Provide the (X, Y) coordinate of the cell's center where the given text is located.  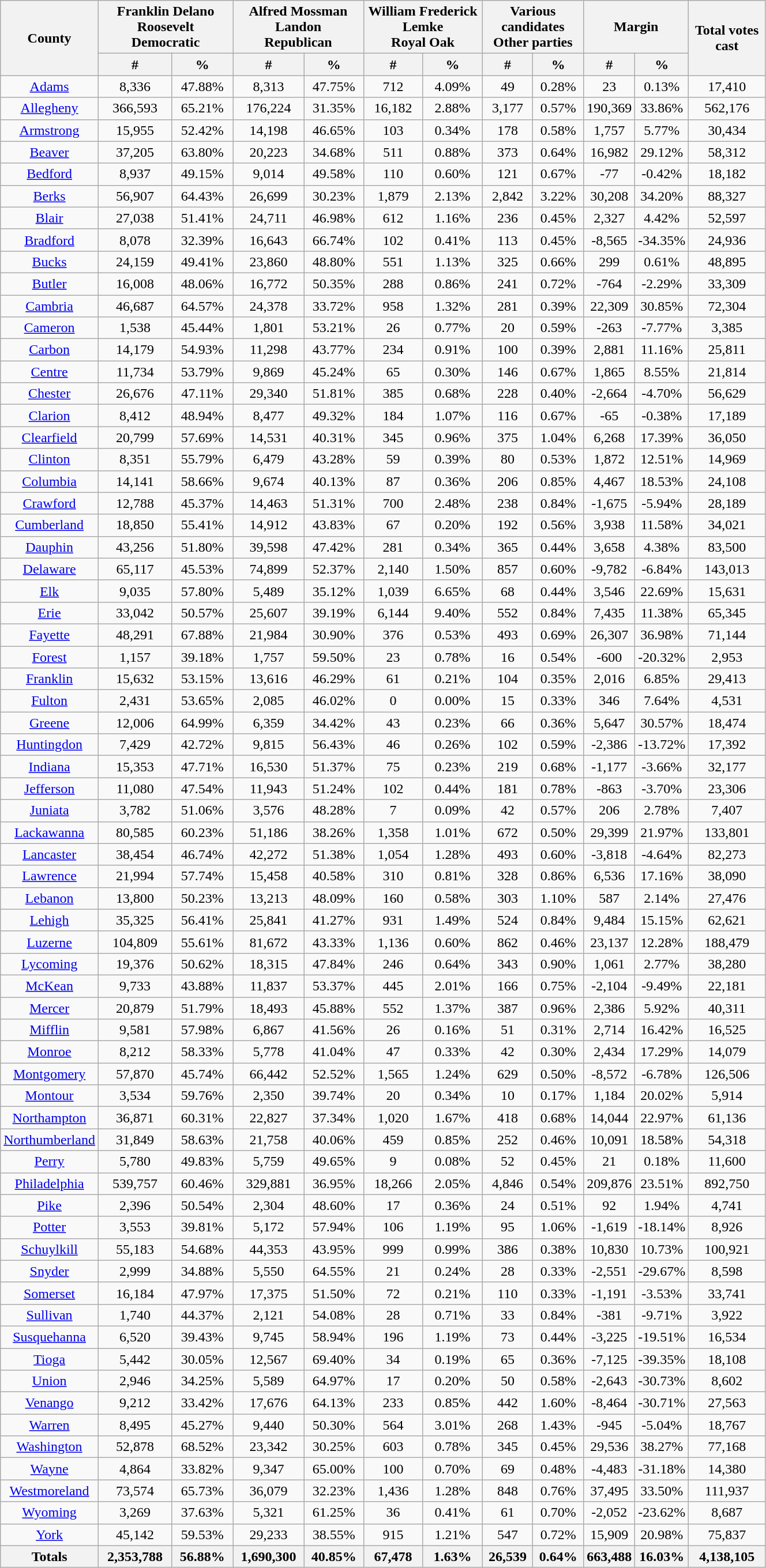
-3,818 (609, 854)
-8,565 (609, 240)
75,837 (727, 1535)
42,272 (269, 854)
862 (508, 942)
1.21% (452, 1535)
2,304 (269, 1205)
52,597 (727, 218)
1,039 (393, 591)
2,434 (609, 1052)
55,183 (135, 1249)
County (50, 38)
539,757 (135, 1183)
29,536 (609, 1447)
11,600 (727, 1162)
4,138,105 (727, 1556)
21,994 (135, 876)
-18.14% (662, 1227)
46.65% (333, 130)
0.28% (558, 86)
19,376 (135, 964)
325 (508, 262)
66 (508, 723)
17,410 (727, 86)
160 (393, 898)
24,159 (135, 262)
26,676 (135, 394)
45.44% (202, 328)
57,870 (135, 1074)
20,799 (135, 438)
33.50% (662, 1491)
Bradford (50, 240)
2,353,788 (135, 1556)
23,306 (727, 789)
Centre (50, 372)
39.18% (202, 657)
16.42% (662, 1030)
39.81% (202, 1227)
1,157 (135, 657)
104 (508, 679)
Berks (50, 196)
47.97% (202, 1293)
106 (393, 1227)
74,899 (269, 569)
1,061 (609, 964)
6,144 (393, 613)
365 (508, 547)
8,212 (135, 1052)
-2.29% (662, 284)
1.37% (452, 1008)
1,136 (393, 942)
16,184 (135, 1293)
9,815 (269, 745)
-3.70% (662, 789)
51.31% (333, 503)
126,506 (727, 1074)
6,268 (609, 438)
57.74% (202, 876)
30.25% (333, 1447)
116 (508, 416)
2.48% (452, 503)
562,176 (727, 108)
Cameron (50, 328)
30.57% (662, 723)
0.66% (558, 262)
8,926 (727, 1227)
51.38% (333, 854)
418 (508, 1118)
233 (393, 1403)
Forest (50, 657)
0.40% (558, 394)
1.32% (452, 306)
587 (609, 898)
53.79% (202, 372)
-3.53% (662, 1293)
42.72% (202, 745)
4.38% (662, 547)
0.18% (662, 1162)
33 (508, 1315)
2,946 (135, 1381)
43.88% (202, 986)
442 (508, 1403)
1.60% (558, 1403)
34 (393, 1359)
Armstrong (50, 130)
58.63% (202, 1140)
67,478 (393, 1556)
57.94% (333, 1227)
629 (508, 1074)
3.01% (452, 1425)
16,982 (609, 152)
14,463 (269, 503)
12.28% (662, 942)
0.76% (558, 1491)
43 (393, 723)
88,327 (727, 196)
Wyoming (50, 1513)
2,396 (135, 1205)
17,392 (727, 745)
196 (393, 1337)
-4,483 (609, 1469)
234 (393, 350)
0.75% (558, 986)
47.88% (202, 86)
68 (508, 591)
34.25% (202, 1381)
Philadelphia (50, 1183)
5.92% (662, 1008)
1.43% (558, 1425)
1.16% (452, 218)
24,108 (727, 481)
34.68% (333, 152)
Lawrence (50, 876)
6,359 (269, 723)
16.03% (662, 1556)
20.02% (662, 1096)
Jefferson (50, 789)
33.86% (662, 108)
32.23% (333, 1491)
48.06% (202, 284)
21,814 (727, 372)
246 (393, 964)
58.66% (202, 481)
Blair (50, 218)
3,385 (727, 328)
-3,225 (609, 1337)
59 (393, 459)
56.41% (202, 920)
-77 (609, 174)
0.13% (662, 86)
Totals (50, 1556)
5,172 (269, 1227)
14,179 (135, 350)
73,574 (135, 1491)
-65 (609, 416)
Venango (50, 1403)
13,616 (269, 679)
2,386 (609, 1008)
36.98% (662, 635)
23,137 (609, 942)
15 (508, 701)
17,189 (727, 416)
Beaver (50, 152)
2,714 (609, 1030)
1.10% (558, 898)
4,467 (609, 481)
8,313 (269, 86)
61,136 (727, 1118)
Northumberland (50, 1140)
47.84% (333, 964)
43.95% (333, 1249)
William Frederick LemkeRoyal Oak (423, 27)
547 (508, 1535)
73 (508, 1337)
21.97% (662, 832)
40,311 (727, 1008)
53.21% (333, 328)
47.11% (202, 394)
38,280 (727, 964)
33.42% (202, 1403)
39,598 (269, 547)
33,309 (727, 284)
27,476 (727, 898)
58.94% (333, 1337)
12.51% (662, 459)
-2,386 (609, 745)
0.48% (558, 1469)
43,256 (135, 547)
2,327 (609, 218)
387 (508, 1008)
931 (393, 920)
Chester (50, 394)
-3.66% (662, 767)
69.40% (333, 1359)
612 (393, 218)
Indiana (50, 767)
9,745 (269, 1337)
0.77% (452, 328)
1,358 (393, 832)
39.74% (333, 1096)
15,631 (727, 591)
6.65% (452, 591)
72,304 (727, 306)
37,205 (135, 152)
1.94% (662, 1205)
121 (508, 174)
55.41% (202, 525)
50.62% (202, 964)
3,269 (135, 1513)
-23.62% (662, 1513)
6,479 (269, 459)
-4.64% (662, 854)
Somerset (50, 1293)
1,872 (609, 459)
2.05% (452, 1183)
-2,551 (609, 1271)
10.73% (662, 1249)
36,079 (269, 1491)
-2,052 (609, 1513)
Margin (636, 27)
44.37% (202, 1315)
3,938 (609, 525)
80,585 (135, 832)
16,525 (727, 1030)
Various candidatesOther parties (533, 27)
511 (393, 152)
46 (393, 745)
1,538 (135, 328)
56,629 (727, 394)
385 (393, 394)
Mifflin (50, 1030)
2,121 (269, 1315)
209,876 (609, 1183)
21,984 (269, 635)
14,531 (269, 438)
36 (393, 1513)
-5.94% (662, 503)
11,298 (269, 350)
41.04% (333, 1052)
1.63% (452, 1556)
60.23% (202, 832)
23.51% (662, 1183)
49 (508, 86)
29,399 (609, 832)
80 (508, 459)
4,846 (508, 1183)
5,442 (135, 1359)
47.54% (202, 789)
Lycoming (50, 964)
60.31% (202, 1118)
Union (50, 1381)
15.15% (662, 920)
29,233 (269, 1535)
20,879 (135, 1008)
0.19% (452, 1359)
375 (508, 438)
Perry (50, 1162)
53.15% (202, 679)
7,429 (135, 745)
Sullivan (50, 1315)
17,375 (269, 1293)
51,186 (269, 832)
49.32% (333, 416)
-30.71% (662, 1403)
17.39% (662, 438)
37,495 (609, 1491)
24,936 (727, 240)
236 (508, 218)
46.98% (333, 218)
40.06% (333, 1140)
5,780 (135, 1162)
64.55% (333, 1271)
Huntingdon (50, 745)
Greene (50, 723)
50.57% (202, 613)
1,690,300 (269, 1556)
Franklin Delano RooseveltDemocratic (165, 27)
36,050 (727, 438)
46.74% (202, 854)
54.93% (202, 350)
9,014 (269, 174)
38.26% (333, 832)
-6.78% (662, 1074)
46.02% (333, 701)
9,581 (135, 1030)
10,830 (609, 1249)
Juniata (50, 811)
113 (508, 240)
Bucks (50, 262)
1,801 (269, 328)
66.74% (333, 240)
9,484 (609, 920)
8.55% (662, 372)
45.74% (202, 1074)
50.54% (202, 1205)
5,589 (269, 1381)
16 (508, 657)
0.81% (452, 876)
16,530 (269, 767)
0.51% (558, 1205)
-764 (609, 284)
-6.84% (662, 569)
33.82% (202, 1469)
551 (393, 262)
51.06% (202, 811)
181 (508, 789)
51.41% (202, 218)
29,413 (727, 679)
1,865 (609, 372)
17.16% (662, 876)
0.24% (452, 1271)
0 (393, 701)
603 (393, 1447)
-381 (609, 1315)
12,006 (135, 723)
4,864 (135, 1469)
1.13% (452, 262)
Allegheny (50, 108)
0.31% (558, 1030)
184 (393, 416)
48,895 (727, 262)
-263 (609, 328)
3,534 (135, 1096)
192 (508, 525)
31.35% (333, 108)
1.01% (452, 832)
23,342 (269, 1447)
0.71% (452, 1315)
51 (508, 1030)
3,553 (135, 1227)
34,021 (727, 525)
Lehigh (50, 920)
376 (393, 635)
40.13% (333, 481)
-0.42% (662, 174)
30,208 (609, 196)
53.37% (333, 986)
20.98% (662, 1535)
Luzerne (50, 942)
61.25% (333, 1513)
8,598 (727, 1271)
-1,675 (609, 503)
373 (508, 152)
59.76% (202, 1096)
Pike (50, 1205)
Erie (50, 613)
Crawford (50, 503)
15,955 (135, 130)
228 (508, 394)
14,198 (269, 130)
0.08% (452, 1162)
712 (393, 86)
49.41% (202, 262)
31,849 (135, 1140)
45,142 (135, 1535)
-1,619 (609, 1227)
62,621 (727, 920)
366,593 (135, 108)
5,778 (269, 1052)
-5.04% (662, 1425)
Adams (50, 86)
1.49% (452, 920)
-8,464 (609, 1403)
2.88% (452, 108)
56,907 (135, 196)
-9.49% (662, 986)
1.04% (558, 438)
5,489 (269, 591)
64.43% (202, 196)
999 (393, 1249)
4,531 (727, 701)
55.61% (202, 942)
133,801 (727, 832)
0.69% (558, 635)
51.79% (202, 1008)
Montgomery (50, 1074)
33.72% (333, 306)
-2,664 (609, 394)
-29.67% (662, 1271)
Schuylkill (50, 1249)
36,871 (135, 1118)
2.14% (662, 898)
43.33% (333, 942)
9,674 (269, 481)
9,440 (269, 1425)
22.69% (662, 591)
0.35% (558, 679)
-4.70% (662, 394)
2.01% (452, 986)
Fayette (50, 635)
43.28% (333, 459)
30,434 (727, 130)
8,602 (727, 1381)
48.94% (202, 416)
50 (508, 1381)
Lebanon (50, 898)
18,850 (135, 525)
Lackawanna (50, 832)
2,953 (727, 657)
65,345 (727, 613)
18.53% (662, 481)
82,273 (727, 854)
166 (508, 986)
50.30% (333, 1425)
Alfred Mossman LandonRepublican (298, 27)
49.58% (333, 174)
77,168 (727, 1447)
11.58% (662, 525)
219 (508, 767)
58,312 (727, 152)
Butler (50, 284)
22,181 (727, 986)
64.57% (202, 306)
10 (508, 1096)
43.83% (333, 525)
190,369 (609, 108)
36.95% (333, 1183)
-9,782 (609, 569)
6,536 (609, 876)
1.50% (452, 569)
30.23% (333, 196)
672 (508, 832)
4.09% (452, 86)
6,520 (135, 1337)
16,772 (269, 284)
459 (393, 1140)
2,085 (269, 701)
958 (393, 306)
55.79% (202, 459)
Snyder (50, 1271)
2,140 (393, 569)
188,479 (727, 942)
Susquehanna (50, 1337)
0.88% (452, 152)
2,350 (269, 1096)
47.71% (202, 767)
30.05% (202, 1359)
50.23% (202, 898)
268 (508, 1425)
54,318 (727, 1140)
58.33% (202, 1052)
3,922 (727, 1315)
Mercer (50, 1008)
22.97% (662, 1118)
5,550 (269, 1271)
39.19% (333, 613)
241 (508, 284)
104,809 (135, 942)
Lancaster (50, 854)
14,380 (727, 1469)
34.42% (333, 723)
8,412 (135, 416)
40.58% (333, 876)
9 (393, 1162)
-13.72% (662, 745)
18,767 (727, 1425)
44,353 (269, 1249)
23,860 (269, 262)
11,080 (135, 789)
Montour (50, 1096)
18.58% (662, 1140)
343 (508, 964)
16,008 (135, 284)
21,758 (269, 1140)
12,567 (269, 1359)
1.67% (452, 1118)
Cumberland (50, 525)
65.73% (202, 1491)
26,539 (508, 1556)
-30.73% (662, 1381)
32.39% (202, 240)
-20.32% (662, 657)
40.31% (333, 438)
2.77% (662, 964)
Dauphin (50, 547)
27,038 (135, 218)
2,016 (609, 679)
663,488 (609, 1556)
54.68% (202, 1249)
8,351 (135, 459)
37.34% (333, 1118)
34.88% (202, 1271)
-2,643 (609, 1381)
-39.35% (662, 1359)
7,435 (609, 613)
46,687 (135, 306)
57.69% (202, 438)
Clearfield (50, 438)
11.16% (662, 350)
48.60% (333, 1205)
33,741 (727, 1293)
49.15% (202, 174)
2,881 (609, 350)
8,336 (135, 86)
11,837 (269, 986)
47.75% (333, 86)
Northampton (50, 1118)
67.88% (202, 635)
524 (508, 920)
-9.71% (662, 1315)
32,177 (727, 767)
8,477 (269, 416)
11,734 (135, 372)
24,378 (269, 306)
51.80% (202, 547)
75 (393, 767)
445 (393, 986)
71,144 (727, 635)
1,740 (135, 1315)
310 (393, 876)
18,266 (393, 1183)
2,999 (135, 1271)
16,643 (269, 240)
38,090 (727, 876)
56.43% (333, 745)
2,842 (508, 196)
9.40% (452, 613)
-600 (609, 657)
1.07% (452, 416)
111,937 (727, 1491)
35,325 (135, 920)
33,042 (135, 613)
20,223 (269, 152)
0.26% (452, 745)
45.88% (333, 1008)
87 (393, 481)
5.77% (662, 130)
8,495 (135, 1425)
Bedford (50, 174)
Clinton (50, 459)
146 (508, 372)
143,013 (727, 569)
2,431 (135, 701)
Clarion (50, 416)
0.91% (452, 350)
Columbia (50, 481)
72 (393, 1293)
15,353 (135, 767)
1,184 (609, 1096)
48.80% (333, 262)
18,108 (727, 1359)
48.09% (333, 898)
50.35% (333, 284)
65.00% (333, 1469)
47.42% (333, 547)
65,117 (135, 569)
67 (393, 525)
9,347 (269, 1469)
176,224 (269, 108)
0.90% (558, 964)
9,212 (135, 1403)
-34.35% (662, 240)
41.27% (333, 920)
4.42% (662, 218)
15,909 (609, 1535)
38.27% (662, 1447)
16,182 (393, 108)
26,699 (269, 196)
49.83% (202, 1162)
3,546 (609, 591)
9,733 (135, 986)
14,079 (727, 1052)
17.29% (662, 1052)
564 (393, 1425)
Westmoreland (50, 1491)
35.12% (333, 591)
Warren (50, 1425)
8,078 (135, 240)
45.53% (202, 569)
Washington (50, 1447)
11,943 (269, 789)
64.99% (202, 723)
McKean (50, 986)
51.24% (333, 789)
Potter (50, 1227)
17,676 (269, 1403)
46.29% (333, 679)
-7.77% (662, 328)
3,177 (508, 108)
Elk (50, 591)
Franklin (50, 679)
-2,104 (609, 986)
24 (508, 1205)
1,020 (393, 1118)
1,436 (393, 1491)
28,189 (727, 503)
13,800 (135, 898)
15,458 (269, 876)
Wayne (50, 1469)
69 (508, 1469)
329,881 (269, 1183)
29.12% (662, 152)
15,632 (135, 679)
Tioga (50, 1359)
40.85% (333, 1556)
346 (609, 701)
1,565 (393, 1074)
18,493 (269, 1008)
8,937 (135, 174)
51.50% (333, 1293)
3,782 (135, 811)
48,291 (135, 635)
-1,177 (609, 767)
Total votes cast (727, 38)
100,921 (727, 1249)
848 (508, 1491)
0.09% (452, 811)
5,321 (269, 1513)
5,647 (609, 723)
Fulton (50, 701)
64.13% (333, 1403)
0.56% (558, 525)
51.81% (333, 394)
18,474 (727, 723)
103 (393, 130)
2.78% (662, 811)
14,141 (135, 481)
857 (508, 569)
81,672 (269, 942)
43.77% (333, 350)
288 (393, 284)
0.99% (452, 1249)
Delaware (50, 569)
66,442 (269, 1074)
3,658 (609, 547)
63.80% (202, 152)
7 (393, 811)
16,534 (727, 1337)
59.50% (333, 657)
59.53% (202, 1535)
0.17% (558, 1096)
-7,125 (609, 1359)
892,750 (727, 1183)
26,307 (609, 635)
83,500 (727, 547)
30.85% (662, 306)
39.43% (202, 1337)
48.28% (333, 811)
38.55% (333, 1535)
24,711 (269, 218)
6.85% (662, 679)
5,759 (269, 1162)
60.46% (202, 1183)
Cambria (50, 306)
-0.38% (662, 416)
-19.51% (662, 1337)
51.37% (333, 767)
-8,572 (609, 1074)
3,576 (269, 811)
252 (508, 1140)
178 (508, 130)
22,827 (269, 1118)
3.22% (558, 196)
56.88% (202, 1556)
1.06% (558, 1227)
8,687 (727, 1513)
65.21% (202, 108)
57.80% (202, 591)
7,407 (727, 811)
57.98% (202, 1030)
2.13% (452, 196)
-1,191 (609, 1293)
25,811 (727, 350)
64.97% (333, 1381)
7.64% (662, 701)
14,044 (609, 1118)
303 (508, 898)
49.65% (333, 1162)
18,315 (269, 964)
11.38% (662, 613)
52.52% (333, 1074)
53.65% (202, 701)
41.56% (333, 1030)
52.42% (202, 130)
14,969 (727, 459)
4,741 (727, 1205)
52 (508, 1162)
52.37% (333, 569)
14,912 (269, 525)
328 (508, 876)
Monroe (50, 1052)
-863 (609, 789)
386 (508, 1249)
915 (393, 1535)
45.37% (202, 503)
68.52% (202, 1447)
95 (508, 1227)
29,340 (269, 394)
York (50, 1535)
54.08% (333, 1315)
37.63% (202, 1513)
12,788 (135, 503)
9,035 (135, 591)
238 (508, 503)
5,914 (727, 1096)
10,091 (609, 1140)
700 (393, 503)
0.00% (452, 701)
1,879 (393, 196)
22,309 (609, 306)
38,454 (135, 854)
0.38% (558, 1249)
27,563 (727, 1403)
52,878 (135, 1447)
25,841 (269, 920)
45.24% (333, 372)
-945 (609, 1425)
299 (609, 262)
34.20% (662, 196)
0.16% (452, 1030)
47 (393, 1052)
0.61% (662, 262)
1,054 (393, 854)
45.27% (202, 1425)
13,213 (269, 898)
1.24% (452, 1074)
30.90% (333, 635)
9,869 (269, 372)
Carbon (50, 350)
25,607 (269, 613)
6,867 (269, 1030)
92 (609, 1205)
18,182 (727, 174)
-31.18% (662, 1469)
